Identify which cell holds the provided text, then report its (X, Y) central coordinate. 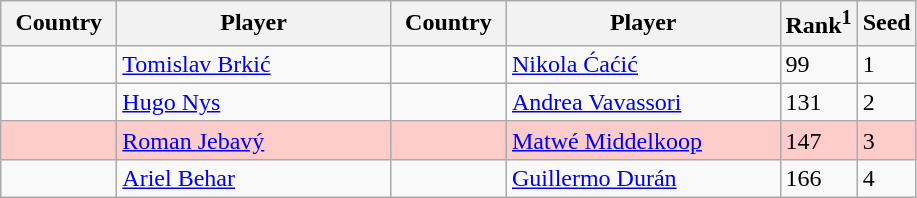
131 (818, 102)
Matwé Middelkoop (643, 140)
Tomislav Brkić (254, 64)
166 (818, 178)
99 (818, 64)
2 (886, 102)
Rank1 (818, 24)
1 (886, 64)
Andrea Vavassori (643, 102)
Ariel Behar (254, 178)
4 (886, 178)
Guillermo Durán (643, 178)
Nikola Ćaćić (643, 64)
Seed (886, 24)
147 (818, 140)
Hugo Nys (254, 102)
3 (886, 140)
Roman Jebavý (254, 140)
